For the text-containing cell, return its midpoint in (X, Y) coordinate format. 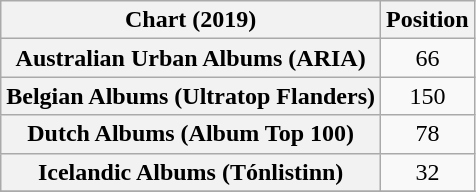
Australian Urban Albums (ARIA) (191, 58)
66 (428, 58)
Position (428, 20)
Chart (2019) (191, 20)
78 (428, 134)
Belgian Albums (Ultratop Flanders) (191, 96)
150 (428, 96)
32 (428, 172)
Dutch Albums (Album Top 100) (191, 134)
Icelandic Albums (Tónlistinn) (191, 172)
